Detect which cell encompasses the target text, then output its [x, y] center coordinate. 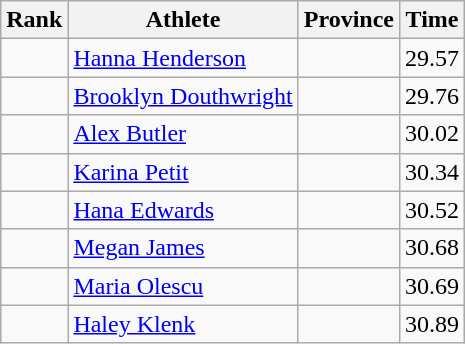
30.34 [432, 172]
Karina Petit [183, 172]
30.02 [432, 134]
30.89 [432, 324]
Hanna Henderson [183, 58]
30.68 [432, 248]
30.69 [432, 286]
Megan James [183, 248]
Rank [34, 20]
Athlete [183, 20]
29.57 [432, 58]
29.76 [432, 96]
Hana Edwards [183, 210]
Haley Klenk [183, 324]
Maria Olescu [183, 286]
Time [432, 20]
30.52 [432, 210]
Province [348, 20]
Alex Butler [183, 134]
Brooklyn Douthwright [183, 96]
